Pinpoint the cell where the given text exists, returning its [X, Y] midpoint coordinate. 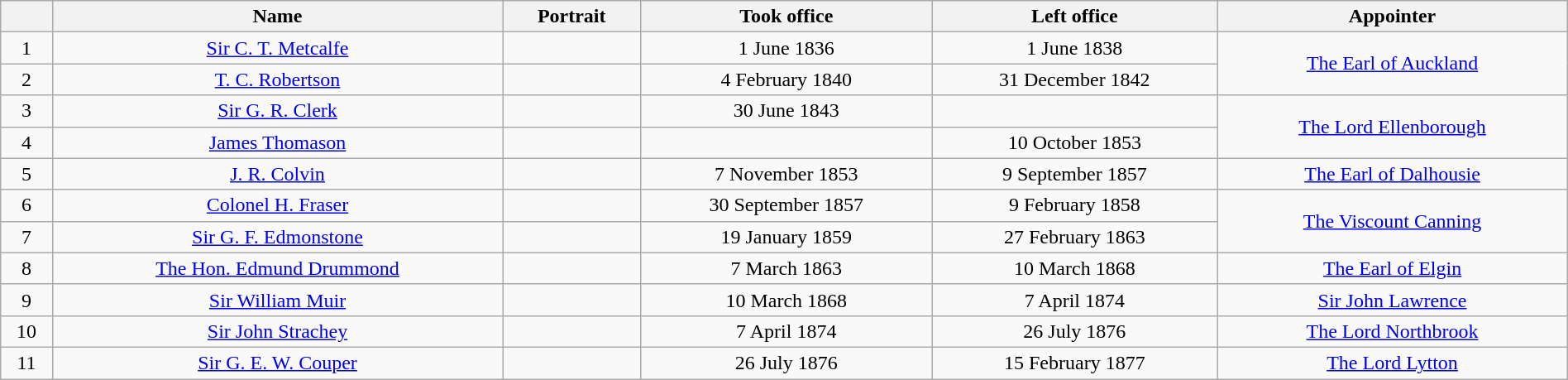
31 December 1842 [1075, 79]
James Thomason [278, 142]
2 [26, 79]
Sir John Strachey [278, 331]
The Earl of Auckland [1393, 64]
1 [26, 48]
5 [26, 174]
Took office [786, 17]
The Hon. Edmund Drummond [278, 268]
8 [26, 268]
7 November 1853 [786, 174]
1 June 1838 [1075, 48]
11 [26, 363]
Left office [1075, 17]
Sir G. E. W. Couper [278, 363]
The Lord Ellenborough [1393, 127]
T. C. Robertson [278, 79]
9 September 1857 [1075, 174]
Name [278, 17]
27 February 1863 [1075, 237]
30 June 1843 [786, 111]
Portrait [572, 17]
Sir G. R. Clerk [278, 111]
10 [26, 331]
9 February 1858 [1075, 205]
30 September 1857 [786, 205]
The Lord Northbrook [1393, 331]
4 [26, 142]
The Earl of Elgin [1393, 268]
Sir G. F. Edmonstone [278, 237]
Sir John Lawrence [1393, 300]
10 October 1853 [1075, 142]
19 January 1859 [786, 237]
9 [26, 300]
7 March 1863 [786, 268]
3 [26, 111]
The Lord Lytton [1393, 363]
1 June 1836 [786, 48]
Sir C. T. Metcalfe [278, 48]
The Viscount Canning [1393, 221]
Sir William Muir [278, 300]
The Earl of Dalhousie [1393, 174]
J. R. Colvin [278, 174]
7 [26, 237]
Appointer [1393, 17]
6 [26, 205]
4 February 1840 [786, 79]
15 February 1877 [1075, 363]
Colonel H. Fraser [278, 205]
